For the text-containing cell, return its midpoint in [X, Y] coordinate format. 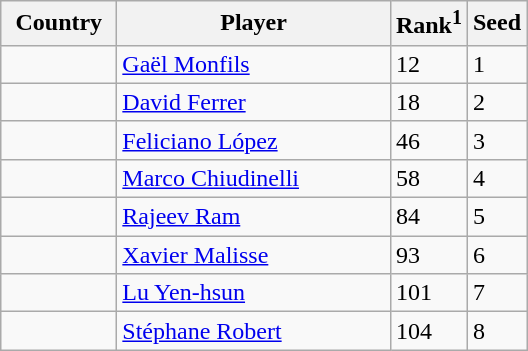
1 [496, 64]
David Ferrer [254, 102]
5 [496, 217]
Marco Chiudinelli [254, 178]
Gaël Monfils [254, 64]
6 [496, 255]
104 [428, 331]
Lu Yen-hsun [254, 293]
2 [496, 102]
46 [428, 140]
3 [496, 140]
12 [428, 64]
84 [428, 217]
4 [496, 178]
Rajeev Ram [254, 217]
Xavier Malisse [254, 255]
7 [496, 293]
Country [59, 24]
Stéphane Robert [254, 331]
18 [428, 102]
8 [496, 331]
Seed [496, 24]
Feliciano López [254, 140]
93 [428, 255]
Player [254, 24]
Rank1 [428, 24]
58 [428, 178]
101 [428, 293]
